Capture the cell that displays the provided text and extract its [x, y] central coordinate. 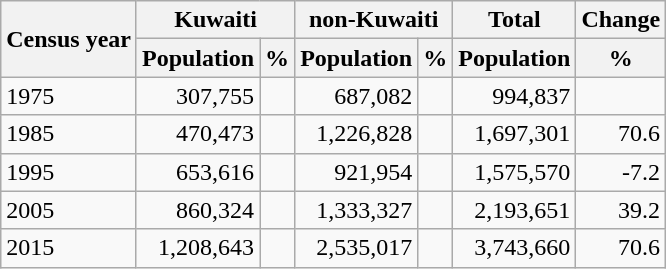
687,082 [356, 96]
2005 [69, 210]
1975 [69, 96]
Kuwaiti [215, 20]
470,473 [198, 134]
1985 [69, 134]
3,743,660 [514, 248]
1,575,570 [514, 172]
1,333,327 [356, 210]
-7.2 [621, 172]
2,535,017 [356, 248]
653,616 [198, 172]
860,324 [198, 210]
Total [514, 20]
non-Kuwaiti [374, 20]
1,226,828 [356, 134]
307,755 [198, 96]
1995 [69, 172]
Change [621, 20]
921,954 [356, 172]
Census year [69, 39]
39.2 [621, 210]
1,208,643 [198, 248]
2,193,651 [514, 210]
2015 [69, 248]
994,837 [514, 96]
1,697,301 [514, 134]
